Scan for the cell matching the given text and deliver its (X, Y) coordinate at center. 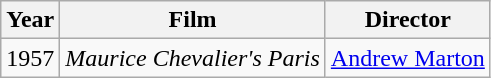
Maurice Chevalier's Paris (193, 58)
1957 (30, 58)
Film (193, 20)
Year (30, 20)
Andrew Marton (408, 58)
Director (408, 20)
